Search for the cell housing the specified text and yield its (x, y) center coordinate. 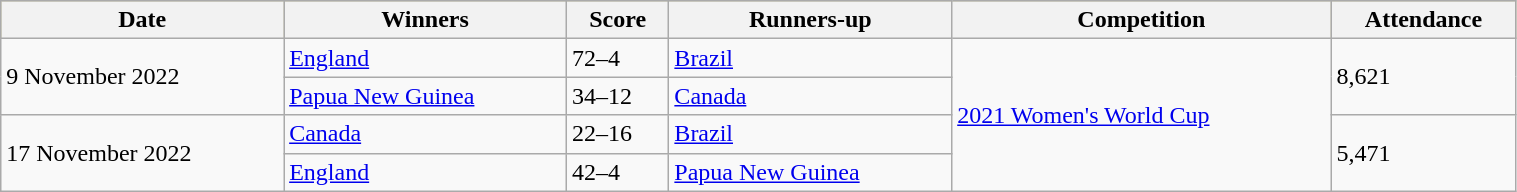
34–12 (617, 96)
Runners-up (810, 20)
8,621 (1424, 77)
Score (617, 20)
72–4 (617, 58)
Date (142, 20)
2021 Women's World Cup (1142, 115)
17 November 2022 (142, 153)
5,471 (1424, 153)
9 November 2022 (142, 77)
22–16 (617, 134)
42–4 (617, 172)
Winners (426, 20)
Attendance (1424, 20)
Competition (1142, 20)
